Extract the (x, y) coordinate from the center of the cell holding the provided text.  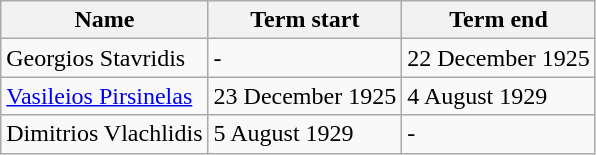
22 December 1925 (499, 58)
4 August 1929 (499, 96)
5 August 1929 (305, 134)
Term end (499, 20)
Term start (305, 20)
Name (104, 20)
Dimitrios Vlachlidis (104, 134)
Vasileios Pirsinelas (104, 96)
Georgios Stavridis (104, 58)
23 December 1925 (305, 96)
